Return (X, Y) of the center of cell containing provided text 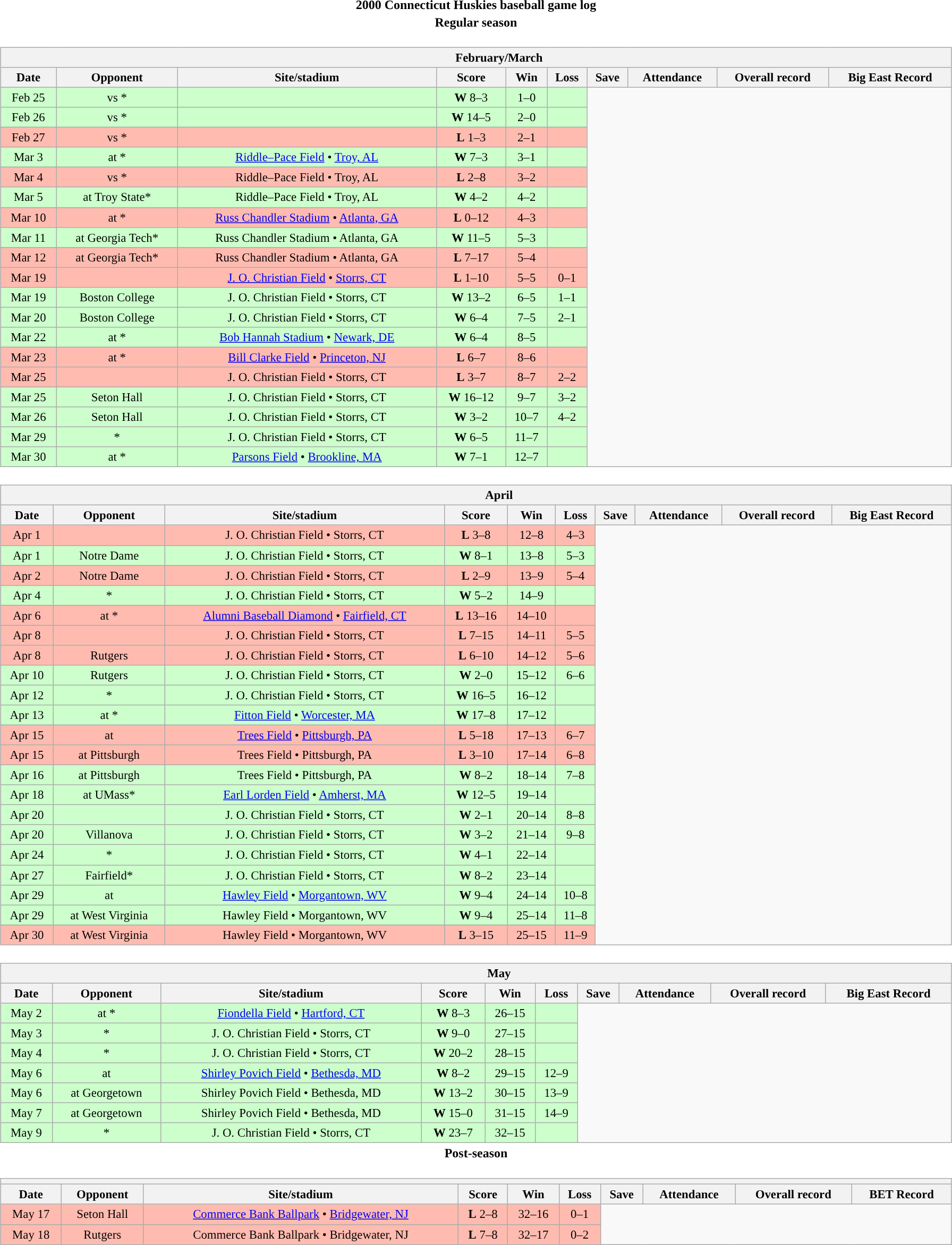
Apr 18 (27, 795)
1–0 (527, 97)
12–9 (557, 1073)
L 6–10 (476, 655)
L 7–17 (471, 257)
17–14 (531, 755)
L 7–15 (476, 635)
May 7 (27, 1113)
27–15 (510, 1033)
Bill Clarke Field • Princeton, NJ (307, 357)
L 2–9 (476, 575)
9–8 (576, 835)
32–17 (533, 1234)
May (476, 973)
Apr 16 (27, 775)
12–8 (531, 535)
7–5 (527, 317)
Alumni Baseball Diamond • Fairfield, CT (304, 615)
Mar 26 (29, 417)
Apr 2 (27, 575)
Mar 12 (29, 257)
32–15 (510, 1133)
31–15 (510, 1113)
9–7 (527, 397)
L 0–12 (471, 217)
Apr 6 (27, 615)
11–7 (527, 437)
22–14 (531, 855)
May 4 (27, 1053)
L 3–15 (476, 935)
8–7 (527, 377)
W 4–2 (471, 197)
8–5 (527, 337)
Feb 27 (29, 138)
0–2 (580, 1234)
25–14 (531, 915)
W 7–1 (471, 457)
Villanova (109, 835)
Apr 12 (27, 695)
3–1 (527, 157)
20–14 (531, 815)
Apr 24 (27, 855)
23–14 (531, 875)
Mar 11 (29, 238)
6–7 (576, 735)
7–8 (576, 775)
L 6–7 (471, 357)
BET Record (902, 1195)
at Troy State* (117, 197)
L 5–18 (476, 735)
6–8 (576, 755)
May 18 (31, 1234)
14–12 (531, 655)
W 17–8 (476, 715)
May 17 (31, 1214)
L 3–8 (476, 535)
L 13–16 (476, 615)
12–7 (527, 457)
Parsons Field • Brookline, MA (307, 457)
Feb 26 (29, 117)
Mar 20 (29, 317)
10–8 (576, 895)
30–15 (510, 1093)
29–15 (510, 1073)
5–6 (576, 655)
W 6–5 (471, 437)
10–7 (527, 417)
Earl Lorden Field • Amherst, MA (304, 795)
W 23–7 (453, 1133)
13–8 (531, 555)
Mar 23 (29, 357)
8–6 (527, 357)
W 7–3 (471, 157)
26–15 (510, 1013)
Feb 25 (29, 97)
1–1 (567, 297)
W 8–1 (476, 555)
6–6 (576, 675)
Apr 30 (27, 935)
L 3–10 (476, 755)
May 3 (27, 1033)
L 1–3 (471, 138)
Mar 22 (29, 337)
17–13 (531, 735)
W 5–2 (476, 595)
Mar 10 (29, 217)
W 11–5 (471, 238)
11–9 (576, 935)
17–12 (531, 715)
14–10 (531, 615)
February/March (476, 57)
W 2–0 (476, 675)
2–2 (567, 377)
Mar 4 (29, 177)
Fairfield* (109, 875)
Fiondella Field • Hartford, CT (291, 1013)
May 9 (27, 1133)
L 7–8 (482, 1234)
25–15 (531, 935)
W 9–0 (453, 1033)
24–14 (531, 895)
14–11 (531, 635)
Mar 30 (29, 457)
W 4–1 (476, 855)
Apr 13 (27, 715)
Mar 3 (29, 157)
April (476, 495)
W 16–5 (476, 695)
Fitton Field • Worcester, MA (304, 715)
W 15–0 (453, 1113)
Mar 5 (29, 197)
8–8 (576, 815)
L 3–7 (471, 377)
Apr 4 (27, 595)
28–15 (510, 1053)
11–8 (576, 915)
W 16–12 (471, 397)
16–12 (531, 695)
21–14 (531, 835)
W 14–5 (471, 117)
15–12 (531, 675)
19–14 (531, 795)
W 2–1 (476, 815)
L 1–10 (471, 277)
2–0 (527, 117)
Apr 27 (27, 875)
Bob Hannah Stadium • Newark, DE (307, 337)
W 20–2 (453, 1053)
32–16 (533, 1214)
May 2 (27, 1013)
Apr 10 (27, 675)
W 12–5 (476, 795)
6–5 (527, 297)
18–14 (531, 775)
at UMass* (109, 795)
Mar 29 (29, 437)
